Find where the given text appears and provide that cell's center as (x, y) coordinate. 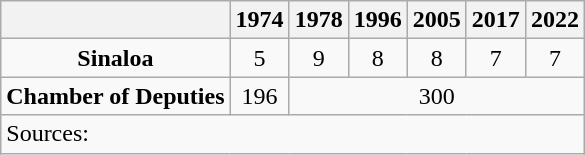
9 (318, 58)
2022 (554, 20)
Chamber of Deputies (116, 96)
1978 (318, 20)
196 (260, 96)
Sources: (293, 134)
5 (260, 58)
300 (436, 96)
1974 (260, 20)
2005 (436, 20)
Sinaloa (116, 58)
2017 (496, 20)
1996 (378, 20)
